Extract the (x, y) coordinate from the center of the cell holding the provided text.  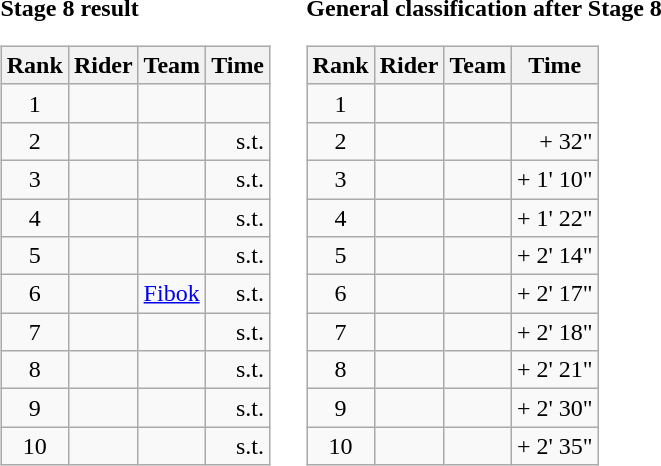
Fibok (172, 294)
+ 1' 10" (554, 179)
+ 1' 22" (554, 217)
+ 2' 35" (554, 446)
+ 2' 18" (554, 332)
+ 2' 30" (554, 408)
+ 32" (554, 141)
+ 2' 14" (554, 256)
+ 2' 17" (554, 294)
+ 2' 21" (554, 370)
